Determine the (X, Y) coordinate at the center of the cell enclosing the given text.  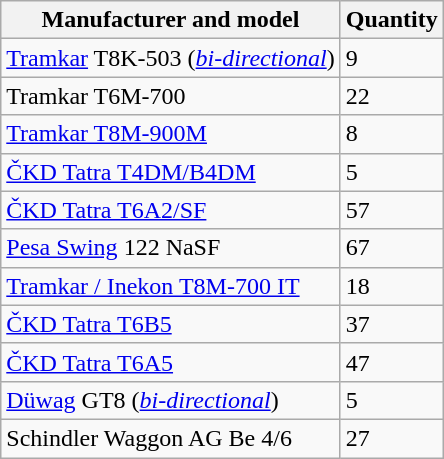
ČKD Tatra T6B5 (170, 324)
22 (392, 96)
8 (392, 134)
Tramkar T6M-700 (170, 96)
ČKD Tatra T4DM/B4DM (170, 172)
Düwag GT8 (bi-directional) (170, 400)
37 (392, 324)
Tramkar / Inekon T8M-700 IT (170, 286)
Tramkar T8M-900M (170, 134)
27 (392, 438)
ČKD Tatra T6A2/SF (170, 210)
ČKD Tatra T6А5 (170, 362)
Manufacturer and model (170, 20)
18 (392, 286)
67 (392, 248)
47 (392, 362)
57 (392, 210)
Schindler Waggon AG Be 4/6 (170, 438)
Tramkar T8K-503 (bi-directional) (170, 58)
9 (392, 58)
Pesa Swing 122 NaSF (170, 248)
Quantity (392, 20)
